Pinpoint the cell where the given text exists, returning its (X, Y) midpoint coordinate. 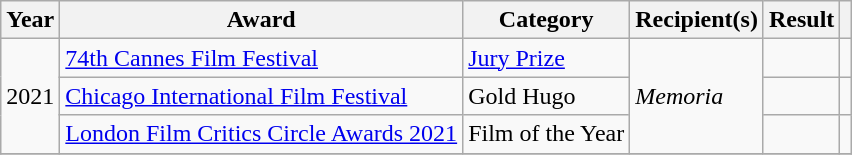
Gold Hugo (546, 96)
Jury Prize (546, 58)
Category (546, 20)
Award (262, 20)
Memoria (697, 96)
Chicago International Film Festival (262, 96)
Recipient(s) (697, 20)
2021 (30, 96)
74th Cannes Film Festival (262, 58)
Film of the Year (546, 134)
London Film Critics Circle Awards 2021 (262, 134)
Result (801, 20)
Year (30, 20)
